Output the (x, y) coordinate of the center of the cell containing the given text.  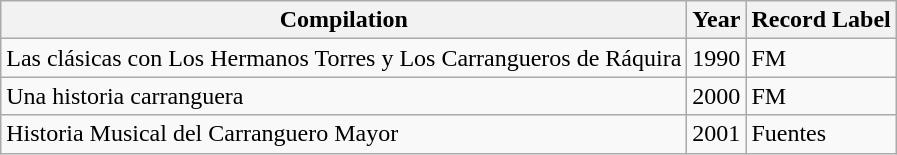
Fuentes (821, 134)
Year (716, 20)
Compilation (344, 20)
Las clásicas con Los Hermanos Torres y Los Carrangueros de Ráquira (344, 58)
1990 (716, 58)
2000 (716, 96)
Record Label (821, 20)
Una historia carranguera (344, 96)
Historia Musical del Carranguero Mayor (344, 134)
2001 (716, 134)
